Pinpoint the cell where the given text exists, returning its [X, Y] midpoint coordinate. 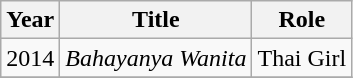
Title [156, 20]
Thai Girl [302, 58]
Bahayanya Wanita [156, 58]
Role [302, 20]
Year [30, 20]
2014 [30, 58]
